Extract the [x, y] coordinate from the center of the cell holding the provided text.  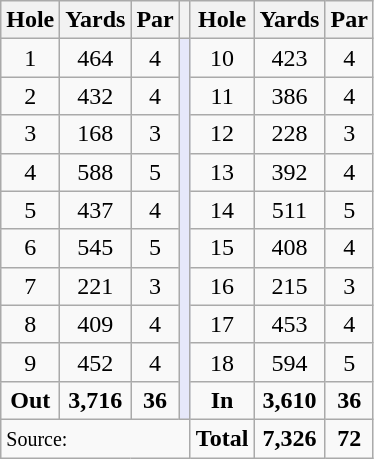
594 [290, 362]
432 [96, 96]
588 [96, 172]
392 [290, 172]
13 [222, 172]
453 [290, 324]
8 [30, 324]
452 [96, 362]
17 [222, 324]
228 [290, 134]
511 [290, 210]
14 [222, 210]
16 [222, 286]
1 [30, 58]
386 [290, 96]
2 [30, 96]
18 [222, 362]
15 [222, 248]
215 [290, 286]
Total [222, 438]
10 [222, 58]
464 [96, 58]
Source: [96, 438]
9 [30, 362]
423 [290, 58]
In [222, 400]
168 [96, 134]
7 [30, 286]
12 [222, 134]
221 [96, 286]
11 [222, 96]
437 [96, 210]
408 [290, 248]
Out [30, 400]
72 [349, 438]
409 [96, 324]
3,610 [290, 400]
6 [30, 248]
3,716 [96, 400]
7,326 [290, 438]
545 [96, 248]
